Pinpoint the cell where the given text exists, returning its [X, Y] midpoint coordinate. 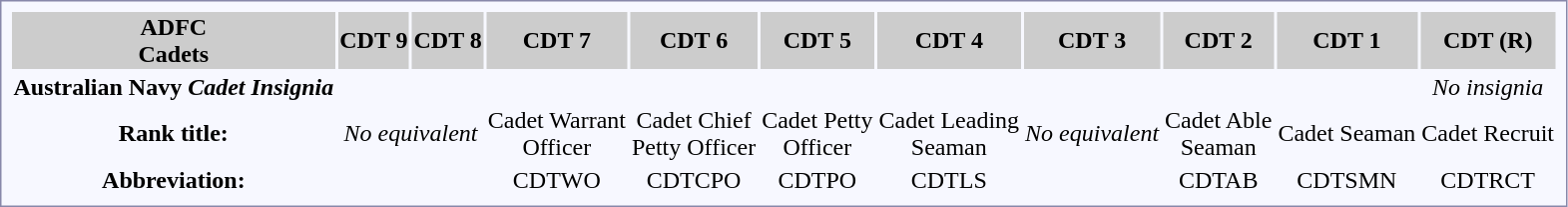
CDTSMN [1347, 180]
CDTPO [817, 180]
ADFCCadets [174, 40]
CDT 3 [1092, 40]
Rank title: [174, 134]
CDTRCT [1488, 180]
Cadet Seaman [1347, 134]
CDTWO [557, 180]
Cadet PettyOfficer [817, 134]
CDT (R) [1488, 40]
CDT 7 [557, 40]
CDTCPO [693, 180]
Australian Navy Cadet Insignia [174, 87]
Cadet ChiefPetty Officer [693, 134]
CDT 2 [1219, 40]
Abbreviation: [174, 180]
CDT 4 [949, 40]
CDT 5 [817, 40]
Cadet WarrantOfficer [557, 134]
CDTLS [949, 180]
CDT 8 [447, 40]
No insignia [1488, 87]
Cadet Recruit [1488, 134]
CDT 1 [1347, 40]
Cadet LeadingSeaman [949, 134]
Cadet AbleSeaman [1219, 134]
CDTAB [1219, 180]
CDT 6 [693, 40]
CDT 9 [373, 40]
